For the text-containing cell, return its midpoint in (X, Y) coordinate format. 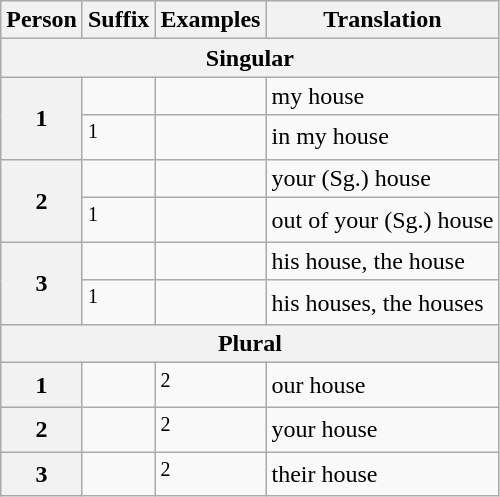
their house (382, 474)
your (Sg.) house (382, 178)
my house (382, 96)
Translation (382, 20)
Person (42, 20)
Examples (210, 20)
in my house (382, 138)
his house, the house (382, 261)
out of your (Sg.) house (382, 220)
Suffix (118, 20)
his houses, the houses (382, 302)
our house (382, 386)
Singular (250, 58)
your house (382, 430)
Plural (250, 344)
